From the cell containing the given text, extract its center point as (X, Y) coordinate. 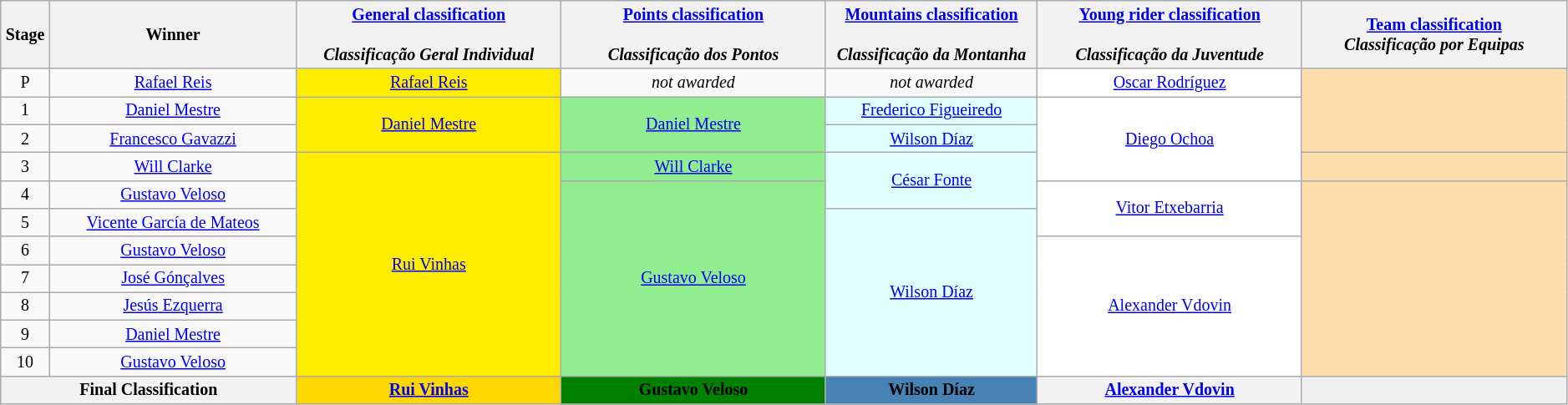
10 (25, 362)
4 (25, 194)
Winner (173, 35)
César Fonte (931, 180)
P (25, 84)
2 (25, 139)
9 (25, 334)
8 (25, 306)
General classificationClassificação Geral Individual (429, 35)
Diego Ochoa (1170, 139)
Young rider classificationClassificação da Juventude (1170, 35)
Team classificationClassificação por Equipas (1434, 35)
Frederico Figueiredo (931, 110)
Francesco Gavazzi (173, 139)
Vicente García de Mateos (173, 222)
Stage (25, 35)
Vitor Etxebarria (1170, 209)
7 (25, 279)
Oscar Rodríguez (1170, 84)
José Gónçalves (173, 279)
Jesús Ezquerra (173, 306)
6 (25, 251)
Points classificationClassificação dos Pontos (693, 35)
5 (25, 222)
3 (25, 167)
Mountains classificationClassificação da Montanha (931, 35)
1 (25, 110)
Final Classification (149, 391)
